Return (X, Y) of the center of cell containing provided text 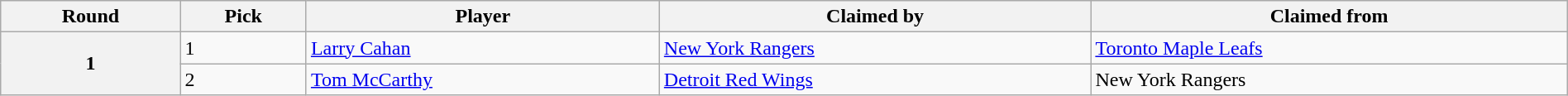
2 (243, 79)
Tom McCarthy (483, 79)
Player (483, 17)
Larry Cahan (483, 48)
Claimed by (875, 17)
Pick (243, 17)
Round (91, 17)
Claimed from (1329, 17)
Toronto Maple Leafs (1329, 48)
Detroit Red Wings (875, 79)
